For the text-containing cell, return its midpoint in (x, y) coordinate format. 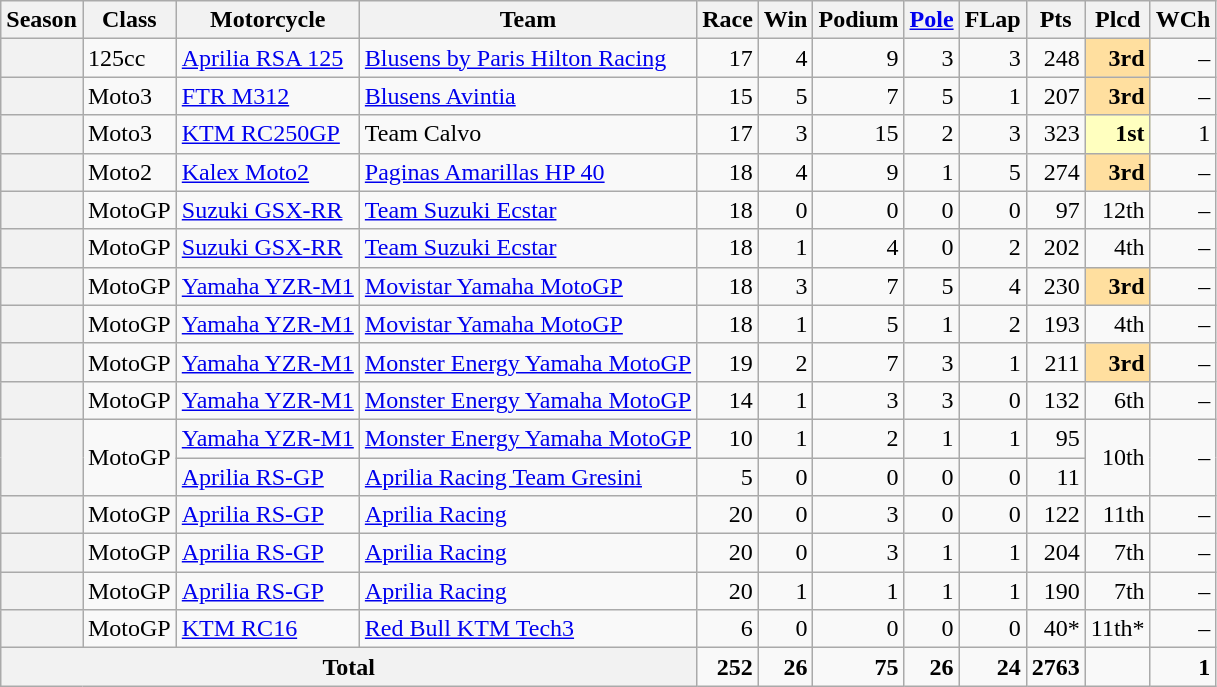
KTM RC16 (268, 629)
Team (528, 20)
1st (1118, 134)
Paginas Amarillas HP 40 (528, 172)
6 (728, 629)
75 (858, 667)
10 (728, 438)
274 (1056, 172)
12th (1118, 210)
Aprilia RSA 125 (268, 58)
FTR M312 (268, 96)
Pts (1056, 20)
Class (129, 20)
11th (1118, 515)
Total (349, 667)
11 (1056, 477)
207 (1056, 96)
Motorcycle (268, 20)
125cc (129, 58)
Plcd (1118, 20)
230 (1056, 286)
14 (728, 400)
WCh (1183, 20)
Win (786, 20)
Blusens by Paris Hilton Racing (528, 58)
252 (728, 667)
FLap (992, 20)
132 (1056, 400)
11th* (1118, 629)
Aprilia Racing Team Gresini (528, 477)
2763 (1056, 667)
Pole (932, 20)
248 (1056, 58)
19 (728, 362)
97 (1056, 210)
122 (1056, 515)
Blusens Avintia (528, 96)
Moto2 (129, 172)
6th (1118, 400)
211 (1056, 362)
193 (1056, 324)
Kalex Moto2 (268, 172)
Podium (858, 20)
Season (42, 20)
204 (1056, 553)
KTM RC250GP (268, 134)
40* (1056, 629)
Race (728, 20)
Team Calvo (528, 134)
202 (1056, 248)
Red Bull KTM Tech3 (528, 629)
190 (1056, 591)
10th (1118, 457)
323 (1056, 134)
24 (992, 667)
95 (1056, 438)
